Pinpoint the cell where the given text exists, returning its [x, y] midpoint coordinate. 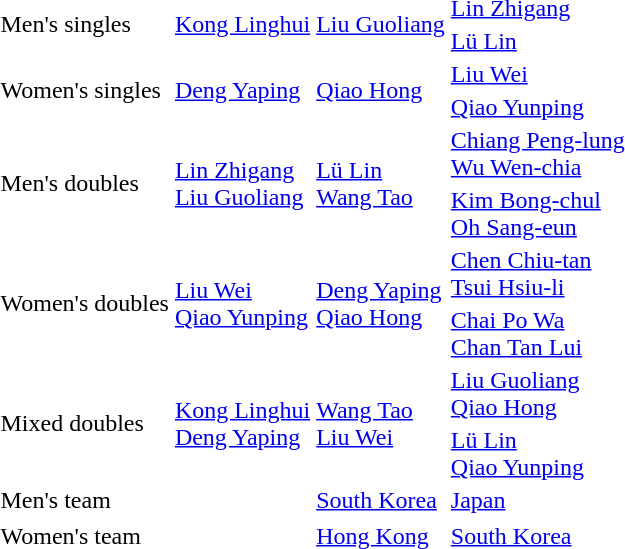
Kong Linghui Deng Yaping [242, 424]
Deng Yaping [242, 90]
Lin Zhigang Liu Guoliang [242, 184]
Qiao Hong [381, 90]
Lü Lin Wang Tao [381, 184]
Deng Yaping Qiao Hong [381, 304]
South Korea [381, 500]
Wang Tao Liu Wei [381, 424]
Liu Wei Qiao Yunping [242, 304]
